Locate the cell with the specified text and output its [x, y] center coordinate. 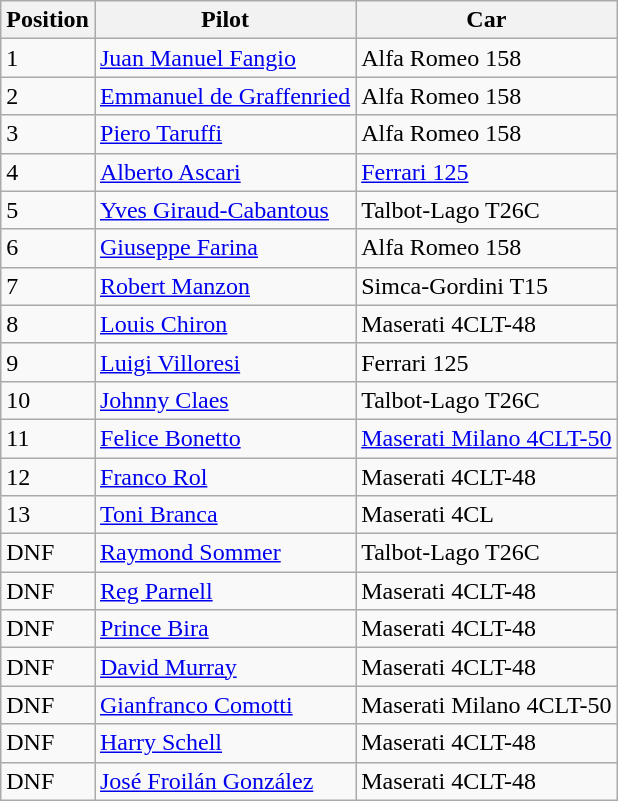
Felice Bonetto [224, 438]
Maserati 4CL [486, 515]
Simca-Gordini T15 [486, 286]
Johnny Claes [224, 400]
Car [486, 20]
Harry Schell [224, 743]
Yves Giraud-Cabantous [224, 210]
Piero Taruffi [224, 134]
9 [48, 362]
6 [48, 248]
Emmanuel de Graffenried [224, 96]
Juan Manuel Fangio [224, 58]
Louis Chiron [224, 324]
José Froilán González [224, 781]
Toni Branca [224, 515]
Prince Bira [224, 629]
2 [48, 96]
Reg Parnell [224, 591]
Position [48, 20]
Robert Manzon [224, 286]
Alberto Ascari [224, 172]
13 [48, 515]
3 [48, 134]
Luigi Villoresi [224, 362]
Gianfranco Comotti [224, 705]
10 [48, 400]
12 [48, 477]
7 [48, 286]
Franco Rol [224, 477]
Raymond Sommer [224, 553]
5 [48, 210]
1 [48, 58]
Pilot [224, 20]
David Murray [224, 667]
8 [48, 324]
Giuseppe Farina [224, 248]
4 [48, 172]
11 [48, 438]
